Scan for the cell matching the given text and deliver its [X, Y] coordinate at center. 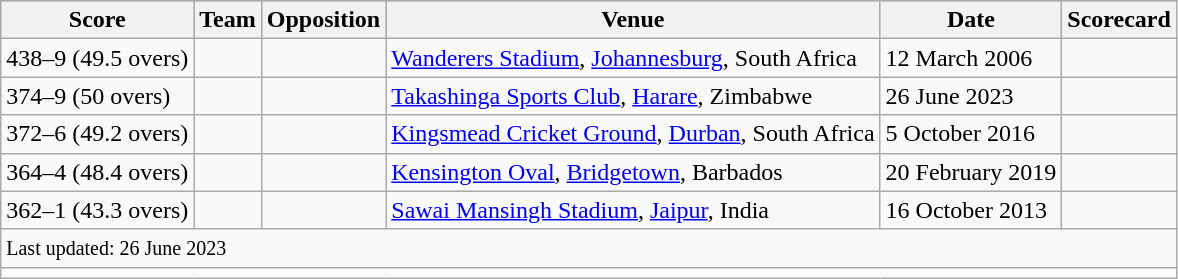
Kingsmead Cricket Ground, Durban, South Africa [633, 134]
12 March 2006 [971, 58]
Venue [633, 20]
374–9 (50 overs) [98, 96]
Opposition [323, 20]
Score [98, 20]
16 October 2013 [971, 210]
362–1 (43.3 overs) [98, 210]
372–6 (49.2 overs) [98, 134]
438–9 (49.5 overs) [98, 58]
26 June 2023 [971, 96]
Team [228, 20]
Last updated: 26 June 2023 [589, 248]
5 October 2016 [971, 134]
364–4 (48.4 overs) [98, 172]
20 February 2019 [971, 172]
Date [971, 20]
Scorecard [1120, 20]
Kensington Oval, Bridgetown, Barbados [633, 172]
Sawai Mansingh Stadium, Jaipur, India [633, 210]
Wanderers Stadium, Johannesburg, South Africa [633, 58]
Takashinga Sports Club, Harare, Zimbabwe [633, 96]
